For the text-containing cell, return its midpoint in [X, Y] coordinate format. 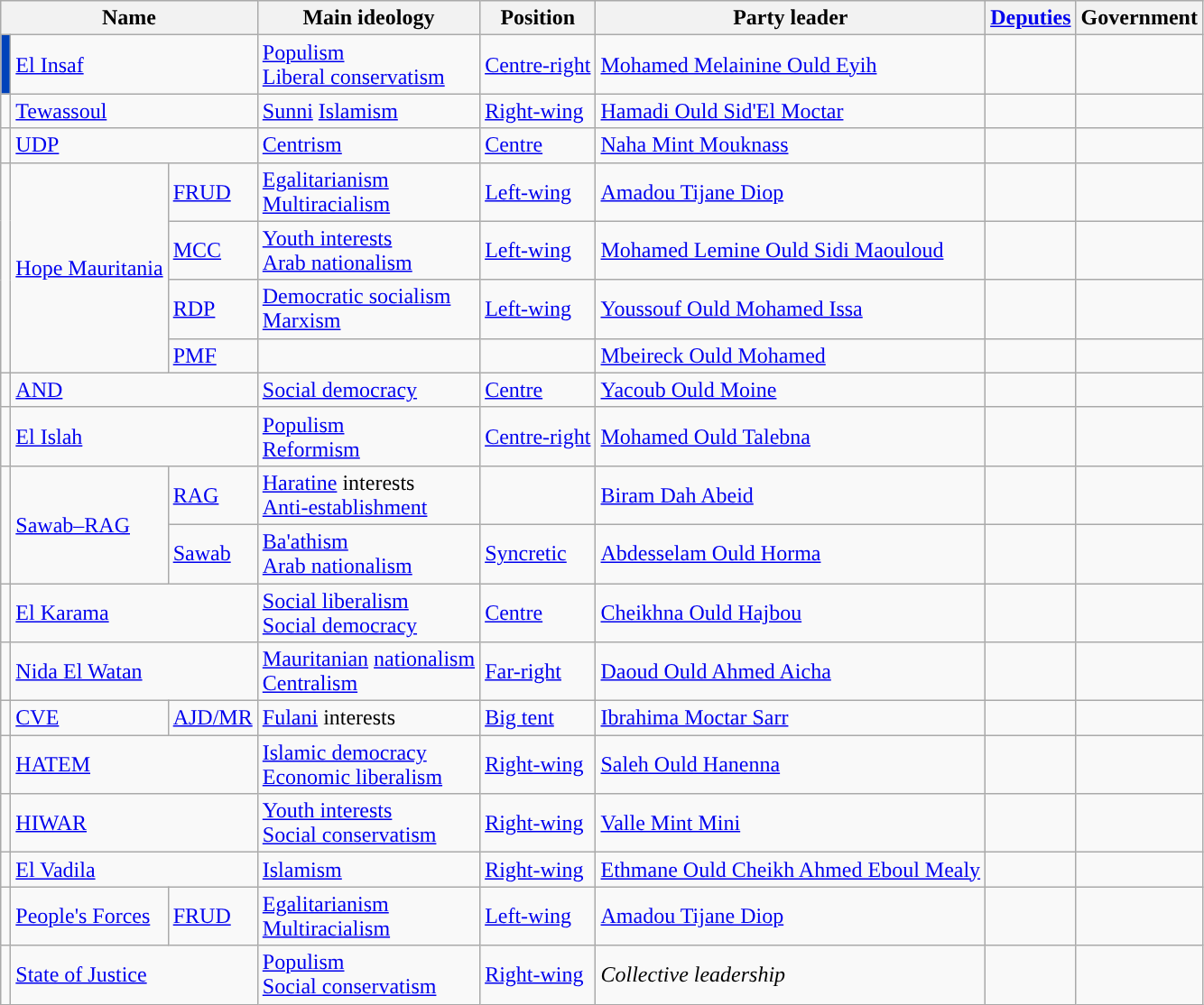
PMF [213, 355]
AND [134, 390]
Sawab [213, 554]
Valle Mint Mini [791, 823]
Ibrahima Moctar Sarr [791, 718]
Democratic socialismMarxism [368, 309]
Ba'athismArab nationalism [368, 554]
Mohamed Melainine Ould Eyih [791, 65]
Mohamed Lemine Ould Sidi Maouloud [791, 251]
Government [1139, 18]
El Insaf [134, 65]
El Karama [134, 612]
Haratine interestsAnti-establishment [368, 494]
Mauritanian nationalismCentralism [368, 671]
Social liberalismSocial democracy [368, 612]
Islamism [368, 870]
Centrism [368, 145]
Fulani interests [368, 718]
PopulismLiberal conservatism [368, 65]
MCC [213, 251]
Sunni Islamism [368, 111]
Big tent [538, 718]
Yacoub Ould Moine [791, 390]
HIWAR [134, 823]
Party leader [791, 18]
CVE [89, 718]
Naha Mint Mouknass [791, 145]
State of Justice [134, 974]
Ethmane Ould Cheikh Ahmed Eboul Mealy [791, 870]
Sawab–RAG [89, 524]
RDP [213, 309]
Youth interestsArab nationalism [368, 251]
Syncretic [538, 554]
HATEM [134, 765]
El Vadila [134, 870]
Name [130, 18]
PopulismReformism [368, 437]
Hamadi Ould Sid'El Moctar [791, 111]
Youth interestsSocial conservatism [368, 823]
Hope Mauritania [89, 267]
Daoud Ould Ahmed Aicha [791, 671]
Mbeireck Ould Mohamed [791, 355]
Mohamed Ould Talebna [791, 437]
Position [538, 18]
Far-right [538, 671]
Abdesselam Ould Horma [791, 554]
Islamic democracyEconomic liberalism [368, 765]
PopulismSocial conservatism [368, 974]
Collective leadership [791, 974]
Cheikhna Ould Hajbou [791, 612]
Deputies [1031, 18]
Social democracy [368, 390]
Main ideology [368, 18]
Tewassoul [134, 111]
UDP [134, 145]
Saleh Ould Hanenna [791, 765]
AJD/MR [213, 718]
People's Forces [89, 917]
Biram Dah Abeid [791, 494]
Nida El Watan [134, 671]
El Islah [134, 437]
RAG [213, 494]
Youssouf Ould Mohamed Issa [791, 309]
